Output the [X, Y] coordinate of the center of the cell containing the given text.  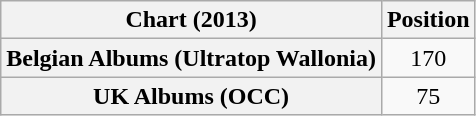
Position [428, 20]
UK Albums (OCC) [192, 96]
Chart (2013) [192, 20]
75 [428, 96]
Belgian Albums (Ultratop Wallonia) [192, 58]
170 [428, 58]
